Capture the cell that displays the provided text and extract its (x, y) central coordinate. 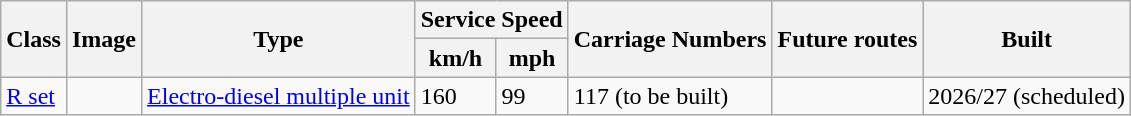
Future routes (848, 39)
Image (104, 39)
Service Speed (492, 20)
mph (532, 58)
117 (to be built) (670, 96)
99 (532, 96)
Built (1027, 39)
2026/27 (scheduled) (1027, 96)
160 (456, 96)
Electro-diesel multiple unit (279, 96)
Class (34, 39)
km/h (456, 58)
R set (34, 96)
Type (279, 39)
Carriage Numbers (670, 39)
